Output the [x, y] coordinate of the center of the cell containing the given text.  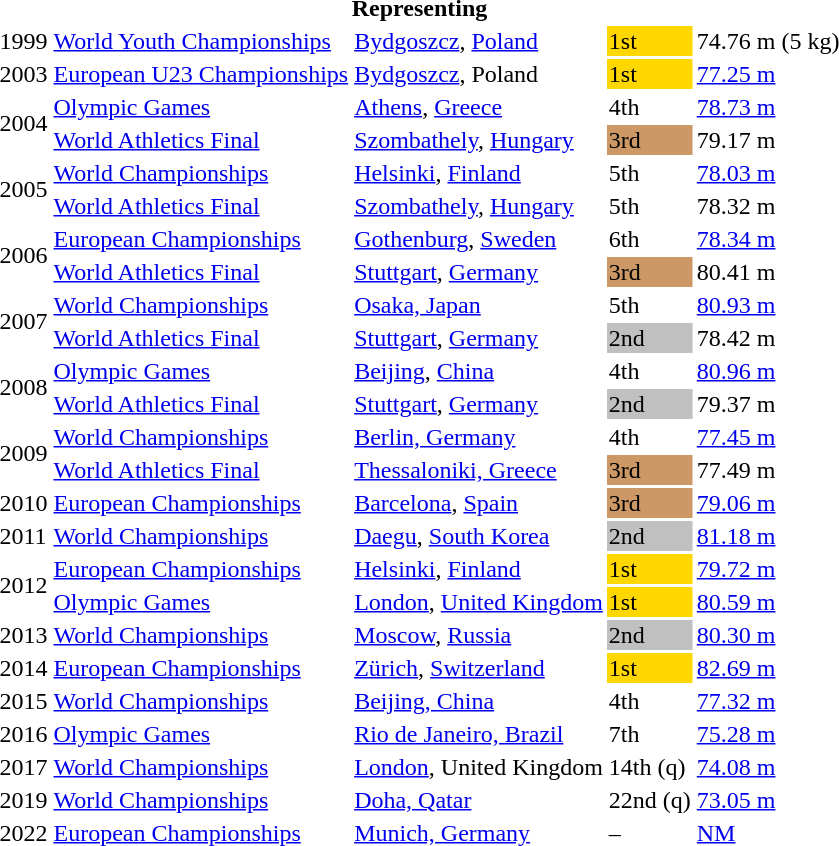
Barcelona, Spain [479, 503]
6th [650, 239]
Thessaloniki, Greece [479, 470]
Athens, Greece [479, 107]
European U23 Championships [201, 74]
7th [650, 734]
World Youth Championships [201, 41]
22nd (q) [650, 800]
Doha, Qatar [479, 800]
Zürich, Switzerland [479, 668]
Rio de Janeiro, Brazil [479, 734]
Moscow, Russia [479, 635]
14th (q) [650, 767]
Daegu, South Korea [479, 536]
Osaka, Japan [479, 305]
Berlin, Germany [479, 437]
Gothenburg, Sweden [479, 239]
